Detect which cell encompasses the target text, then output its [X, Y] center coordinate. 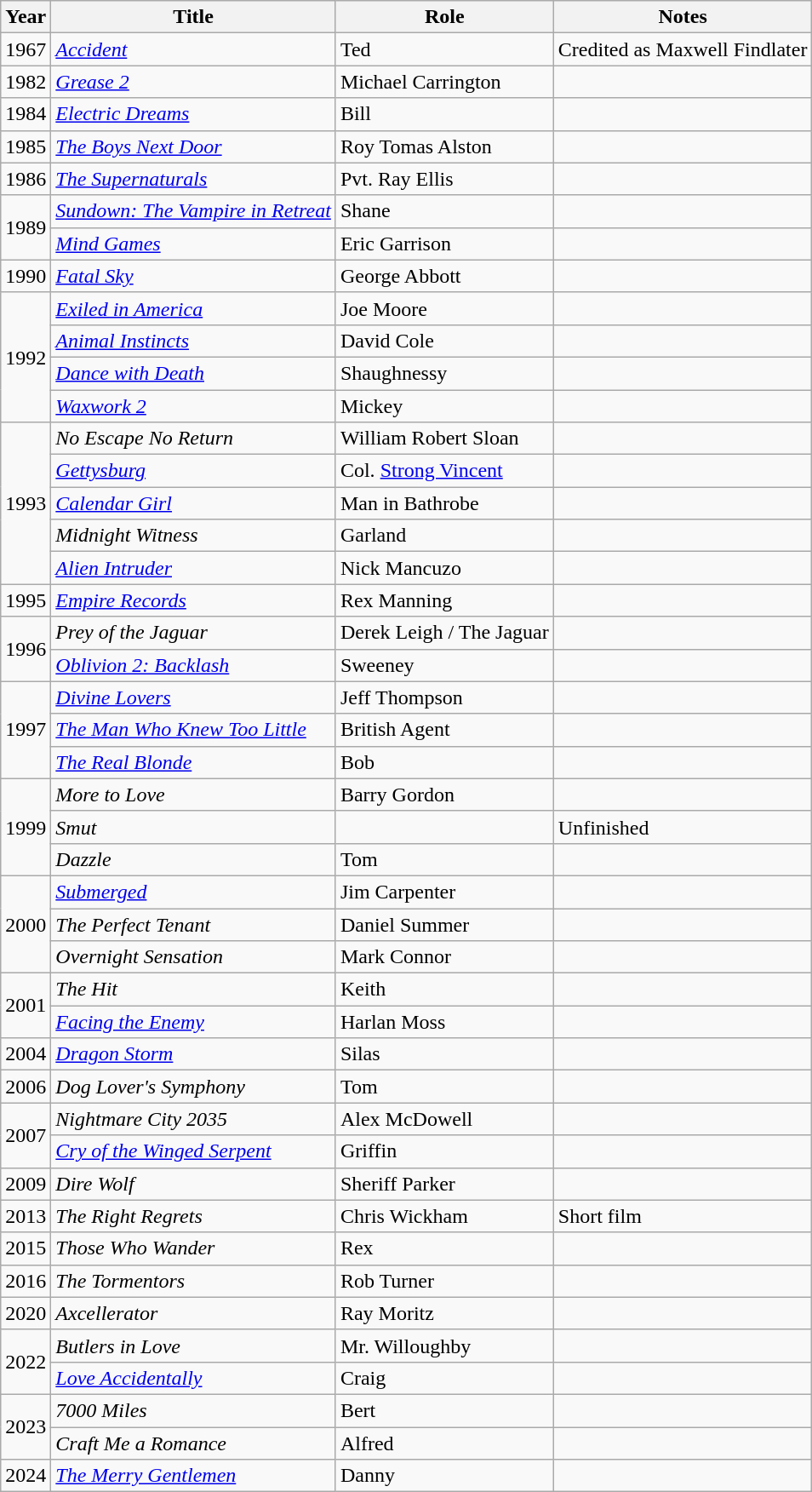
2001 [26, 1006]
Griffin [444, 1151]
Role [444, 17]
Nightmare City 2035 [194, 1119]
Midnight Witness [194, 536]
Bill [444, 114]
Jim Carpenter [444, 892]
Grease 2 [194, 82]
1989 [26, 227]
Divine Lovers [194, 697]
Keith [444, 990]
Barry Gordon [444, 795]
1996 [26, 649]
Silas [444, 1054]
Butlers in Love [194, 1346]
Bob [444, 762]
2009 [26, 1184]
William Robert Sloan [444, 439]
Calendar Girl [194, 503]
Title [194, 17]
Chris Wickham [444, 1216]
The Real Blonde [194, 762]
Those Who Wander [194, 1248]
2022 [26, 1362]
Dog Lover's Symphony [194, 1087]
Rex Manning [444, 600]
Man in Bathrobe [444, 503]
Alex McDowell [444, 1119]
Short film [683, 1216]
Mind Games [194, 244]
Notes [683, 17]
Axcellerator [194, 1313]
No Escape No Return [194, 439]
1993 [26, 503]
2004 [26, 1054]
2023 [26, 1426]
Jeff Thompson [444, 697]
Nick Mancuzo [444, 568]
Sweeney [444, 665]
2006 [26, 1087]
Exiled in America [194, 308]
Harlan Moss [444, 1022]
Pvt. Ray Ellis [444, 179]
Submerged [194, 892]
7000 Miles [194, 1410]
Shane [444, 211]
Roy Tomas Alston [444, 146]
Year [26, 17]
The Right Regrets [194, 1216]
British Agent [444, 730]
Overnight Sensation [194, 957]
2016 [26, 1281]
Rob Turner [444, 1281]
Eric Garrison [444, 244]
Alfred [444, 1443]
The Man Who Knew Too Little [194, 730]
Electric Dreams [194, 114]
2024 [26, 1476]
Love Accidentally [194, 1378]
Mark Connor [444, 957]
Michael Carrington [444, 82]
Sundown: The Vampire in Retreat [194, 211]
Ted [444, 49]
Mickey [444, 406]
Danny [444, 1476]
Waxwork 2 [194, 406]
Animal Instincts [194, 341]
1967 [26, 49]
1999 [26, 827]
Dance with Death [194, 373]
Daniel Summer [444, 924]
Joe Moore [444, 308]
2000 [26, 924]
The Boys Next Door [194, 146]
2013 [26, 1216]
Dire Wolf [194, 1184]
1986 [26, 179]
Sheriff Parker [444, 1184]
Smut [194, 827]
Gettysburg [194, 471]
Shaughnessy [444, 373]
The Merry Gentlemen [194, 1476]
Fatal Sky [194, 276]
Cry of the Winged Serpent [194, 1151]
Unfinished [683, 827]
Alien Intruder [194, 568]
The Supernaturals [194, 179]
Bert [444, 1410]
Col. Strong Vincent [444, 471]
The Tormentors [194, 1281]
The Hit [194, 990]
Mr. Willoughby [444, 1346]
The Perfect Tenant [194, 924]
Craig [444, 1378]
Garland [444, 536]
More to Love [194, 795]
Dragon Storm [194, 1054]
1984 [26, 114]
Dazzle [194, 859]
1990 [26, 276]
Facing the Enemy [194, 1022]
Prey of the Jaguar [194, 633]
1997 [26, 730]
Ray Moritz [444, 1313]
1995 [26, 600]
2007 [26, 1135]
Credited as Maxwell Findlater [683, 49]
2020 [26, 1313]
2015 [26, 1248]
George Abbott [444, 276]
Rex [444, 1248]
Oblivion 2: Backlash [194, 665]
1992 [26, 357]
1982 [26, 82]
Craft Me a Romance [194, 1443]
Empire Records [194, 600]
David Cole [444, 341]
Accident [194, 49]
1985 [26, 146]
Derek Leigh / The Jaguar [444, 633]
